Identify which cell holds the provided text, then report its (X, Y) central coordinate. 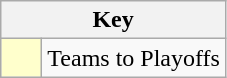
Key (114, 20)
Teams to Playoffs (134, 58)
